Return the (x, y) coordinate for the center point of the cell that contains the specified text.  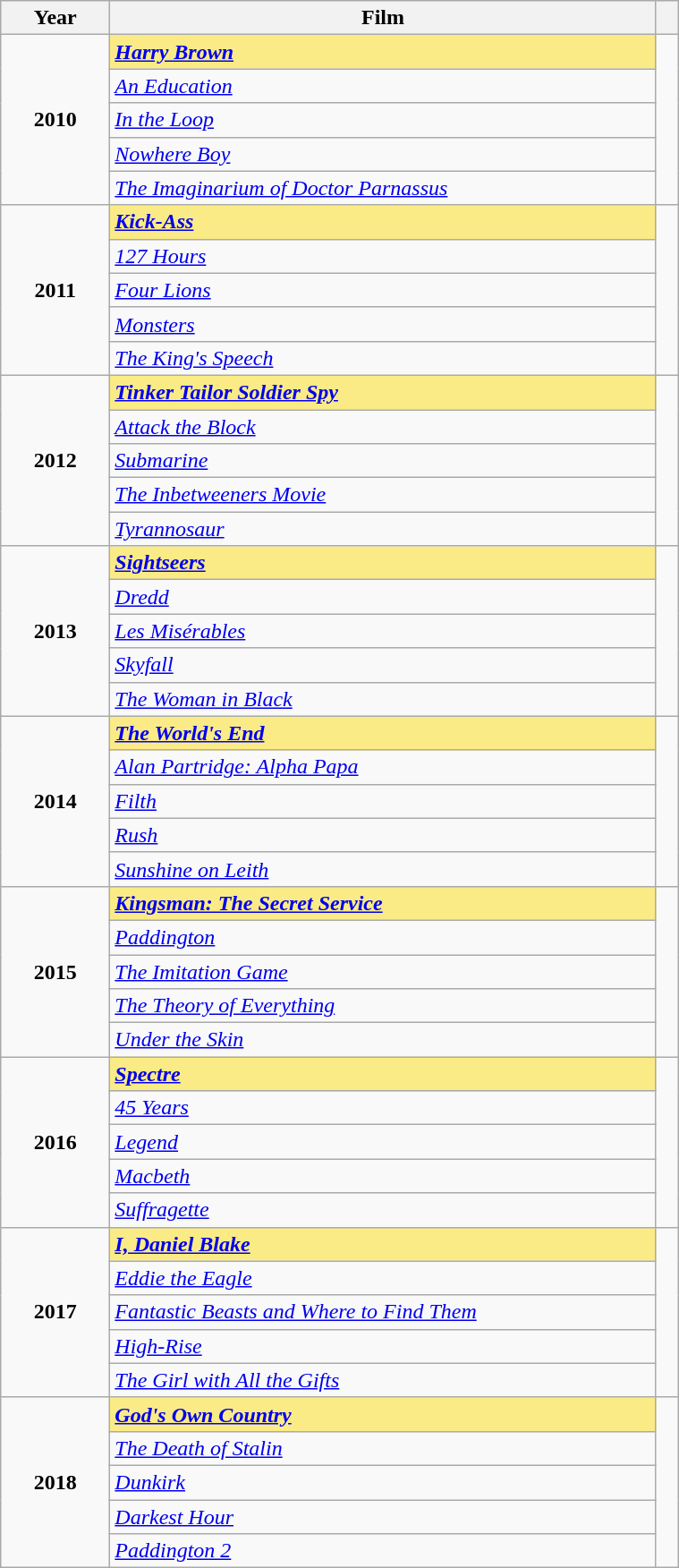
The Theory of Everything (383, 1006)
Alan Partridge: Alpha Papa (383, 767)
The Imitation Game (383, 971)
God's Own Country (383, 1414)
The Imaginarium of Doctor Parnassus (383, 188)
Legend (383, 1142)
Harry Brown (383, 52)
Rush (383, 835)
2017 (55, 1312)
Nowhere Boy (383, 154)
Tyrannosaur (383, 529)
Sunshine on Leith (383, 869)
Sightseers (383, 563)
The Woman in Black (383, 699)
The Girl with All the Gifts (383, 1380)
Les Misérables (383, 631)
I, Daniel Blake (383, 1244)
The Inbetweeners Movie (383, 495)
Suffragette (383, 1210)
Four Lions (383, 290)
Monsters (383, 324)
2016 (55, 1142)
2013 (55, 631)
Darkest Hour (383, 1517)
Attack the Block (383, 427)
2018 (55, 1482)
Eddie the Eagle (383, 1278)
Paddington 2 (383, 1551)
Kingsman: The Secret Service (383, 903)
Submarine (383, 461)
127 Hours (383, 256)
2015 (55, 971)
Skyfall (383, 665)
Kick-Ass (383, 222)
45 Years (383, 1108)
Dunkirk (383, 1482)
Spectre (383, 1074)
The King's Speech (383, 358)
Year (55, 18)
2014 (55, 801)
Fantastic Beasts and Where to Find Them (383, 1312)
High-Rise (383, 1346)
Dredd (383, 597)
Film (383, 18)
The World's End (383, 733)
Paddington (383, 937)
Filth (383, 801)
An Education (383, 86)
The Death of Stalin (383, 1448)
2012 (55, 460)
2010 (55, 120)
Tinker Tailor Soldier Spy (383, 392)
In the Loop (383, 120)
2011 (55, 290)
Macbeth (383, 1176)
Under the Skin (383, 1040)
